Output the [X, Y] coordinate of the center of the cell containing the given text.  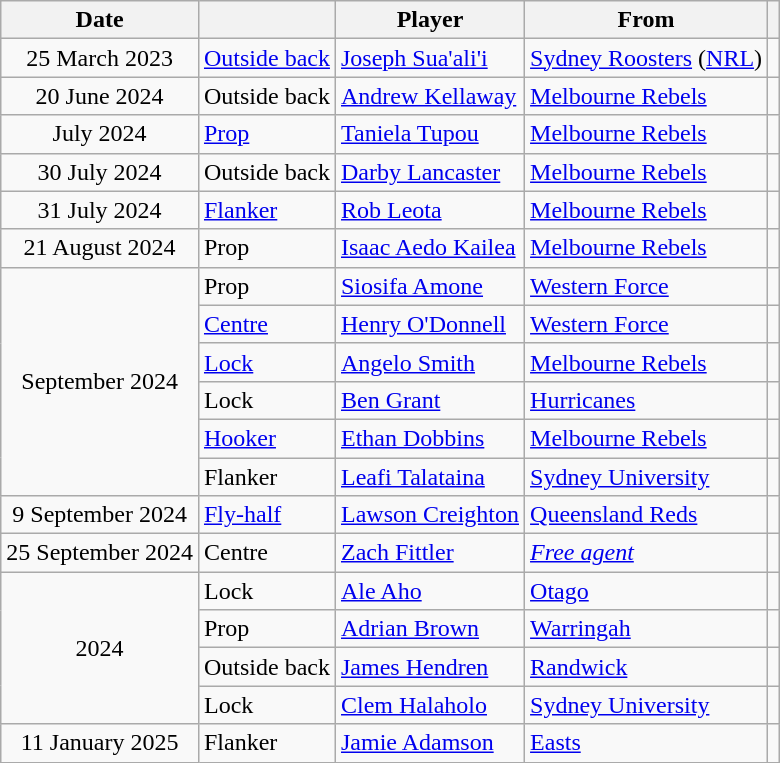
Randwick [646, 667]
Henry O'Donnell [430, 324]
Rob Leota [430, 210]
Ben Grant [430, 400]
25 March 2023 [100, 58]
Warringah [646, 629]
September 2024 [100, 381]
Adrian Brown [430, 629]
Leafi Talataina [430, 477]
Hurricanes [646, 400]
Andrew Kellaway [430, 96]
11 January 2025 [100, 743]
30 July 2024 [100, 172]
James Hendren [430, 667]
Zach Fittler [430, 553]
Sydney Roosters (NRL) [646, 58]
31 July 2024 [100, 210]
21 August 2024 [100, 248]
Ale Aho [430, 591]
Darby Lancaster [430, 172]
25 September 2024 [100, 553]
Date [100, 20]
Queensland Reds [646, 515]
Hooker [266, 438]
Angelo Smith [430, 362]
9 September 2024 [100, 515]
Taniela Tupou [430, 134]
July 2024 [100, 134]
Ethan Dobbins [430, 438]
Easts [646, 743]
2024 [100, 648]
Free agent [646, 553]
Player [430, 20]
Jamie Adamson [430, 743]
20 June 2024 [100, 96]
Lawson Creighton [430, 515]
Isaac Aedo Kailea [430, 248]
Joseph Sua'ali'i [430, 58]
Siosifa Amone [430, 286]
Otago [646, 591]
From [646, 20]
Clem Halaholo [430, 705]
Fly-half [266, 515]
